Return the [X, Y] coordinate for the center point of the cell that contains the specified text.  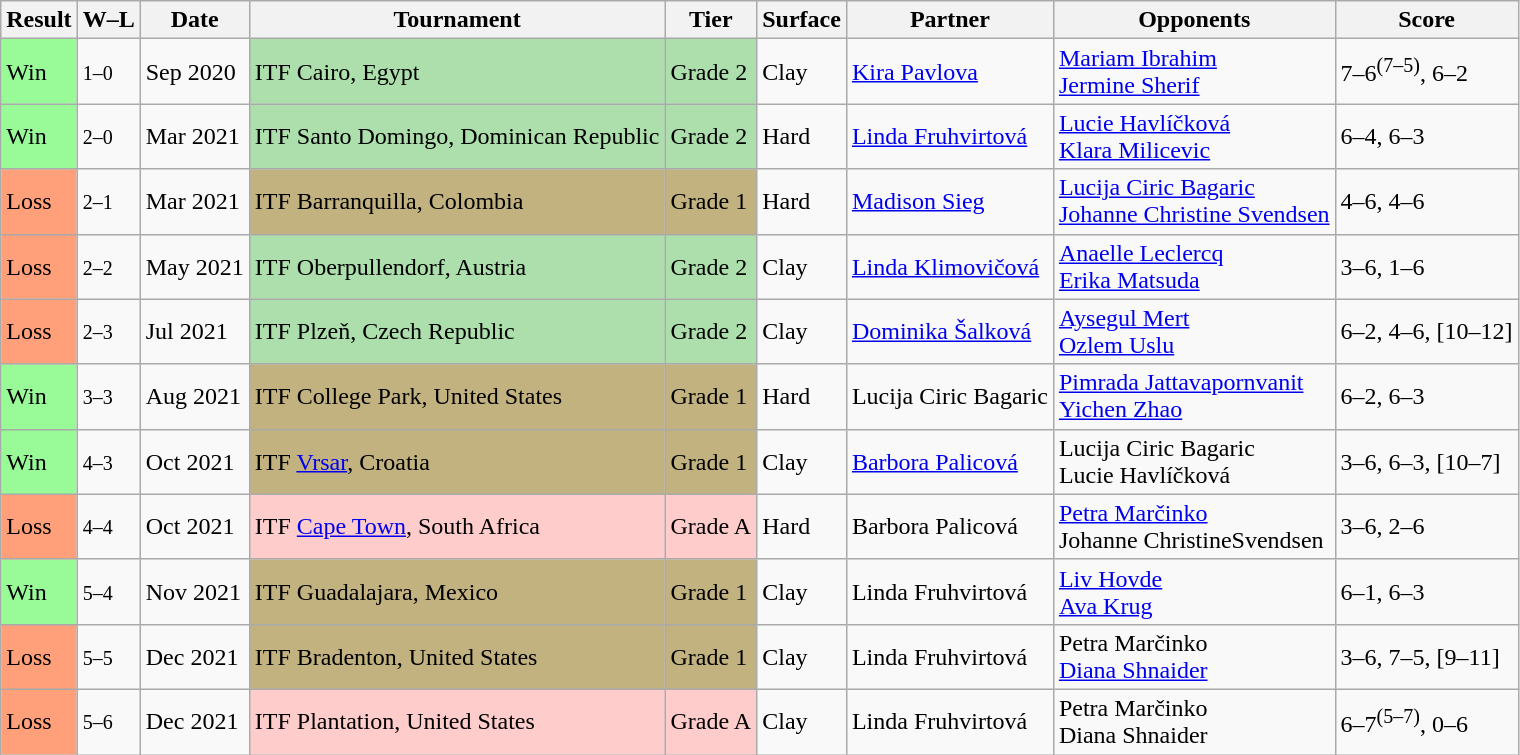
6–2, 4–6, [10–12] [1426, 332]
Date [194, 20]
3–3 [108, 396]
2–2 [108, 266]
6–1, 6–3 [1426, 592]
4–6, 4–6 [1426, 202]
Kira Pavlova [950, 72]
ITF Plantation, United States [457, 722]
7–6(7–5), 6–2 [1426, 72]
Surface [802, 20]
ITF College Park, United States [457, 396]
ITF Plzeň, Czech Republic [457, 332]
Dominika Šalková [950, 332]
2–0 [108, 136]
6–2, 6–3 [1426, 396]
Lucija Ciric Bagaric Lucie Havlíčková [1194, 462]
ITF Bradenton, United States [457, 656]
4–4 [108, 526]
Opponents [1194, 20]
Result [39, 20]
4–3 [108, 462]
3–6, 7–5, [9–11] [1426, 656]
ITF Cairo, Egypt [457, 72]
6–4, 6–3 [1426, 136]
3–6, 6–3, [10–7] [1426, 462]
Partner [950, 20]
ITF Cape Town, South Africa [457, 526]
3–6, 1–6 [1426, 266]
Pimrada Jattavapornvanit Yichen Zhao [1194, 396]
Aysegul Mert Ozlem Uslu [1194, 332]
ITF Guadalajara, Mexico [457, 592]
Tier [711, 20]
Madison Sieg [950, 202]
Tournament [457, 20]
Jul 2021 [194, 332]
2–1 [108, 202]
ITF Santo Domingo, Dominican Republic [457, 136]
Nov 2021 [194, 592]
6–7(5–7), 0–6 [1426, 722]
5–6 [108, 722]
Petra Marčinko Johanne ChristineSvendsen [1194, 526]
Mariam Ibrahim Jermine Sherif [1194, 72]
Anaelle Leclercq Erika Matsuda [1194, 266]
Score [1426, 20]
Lucija Ciric Bagaric [950, 396]
W–L [108, 20]
Lucie Havlíčková Klara Milicevic [1194, 136]
ITF Vrsar, Croatia [457, 462]
1–0 [108, 72]
Liv Hovde Ava Krug [1194, 592]
2–3 [108, 332]
ITF Oberpullendorf, Austria [457, 266]
Sep 2020 [194, 72]
5–5 [108, 656]
ITF Barranquilla, Colombia [457, 202]
May 2021 [194, 266]
Aug 2021 [194, 396]
Linda Klimovičová [950, 266]
Lucija Ciric Bagaric Johanne Christine Svendsen [1194, 202]
3–6, 2–6 [1426, 526]
5–4 [108, 592]
